Return the [X, Y] coordinate for the center point of the cell that contains the specified text.  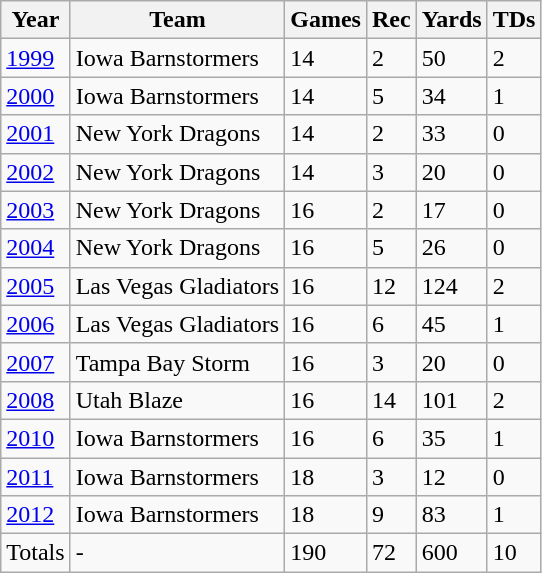
Year [36, 20]
72 [391, 553]
2007 [36, 362]
600 [452, 553]
190 [326, 553]
83 [452, 515]
Yards [452, 20]
2006 [36, 324]
Rec [391, 20]
2012 [36, 515]
Totals [36, 553]
Games [326, 20]
101 [452, 400]
2002 [36, 172]
Tampa Bay Storm [178, 362]
Team [178, 20]
2003 [36, 210]
33 [452, 134]
2010 [36, 438]
45 [452, 324]
- [178, 553]
17 [452, 210]
26 [452, 248]
TDs [514, 20]
2000 [36, 96]
9 [391, 515]
50 [452, 58]
34 [452, 96]
10 [514, 553]
2008 [36, 400]
2001 [36, 134]
2004 [36, 248]
124 [452, 286]
1999 [36, 58]
2011 [36, 477]
Utah Blaze [178, 400]
35 [452, 438]
2005 [36, 286]
